From the cell containing the given text, extract its center point as (x, y) coordinate. 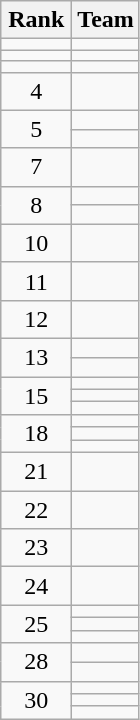
5 (36, 129)
23 (36, 548)
13 (36, 357)
22 (36, 510)
10 (36, 243)
15 (36, 395)
Rank (36, 20)
Team (106, 20)
24 (36, 586)
4 (36, 91)
21 (36, 472)
18 (36, 434)
12 (36, 319)
8 (36, 205)
30 (36, 700)
7 (36, 167)
11 (36, 281)
25 (36, 624)
28 (36, 662)
